Search for the cell housing the specified text and yield its (X, Y) center coordinate. 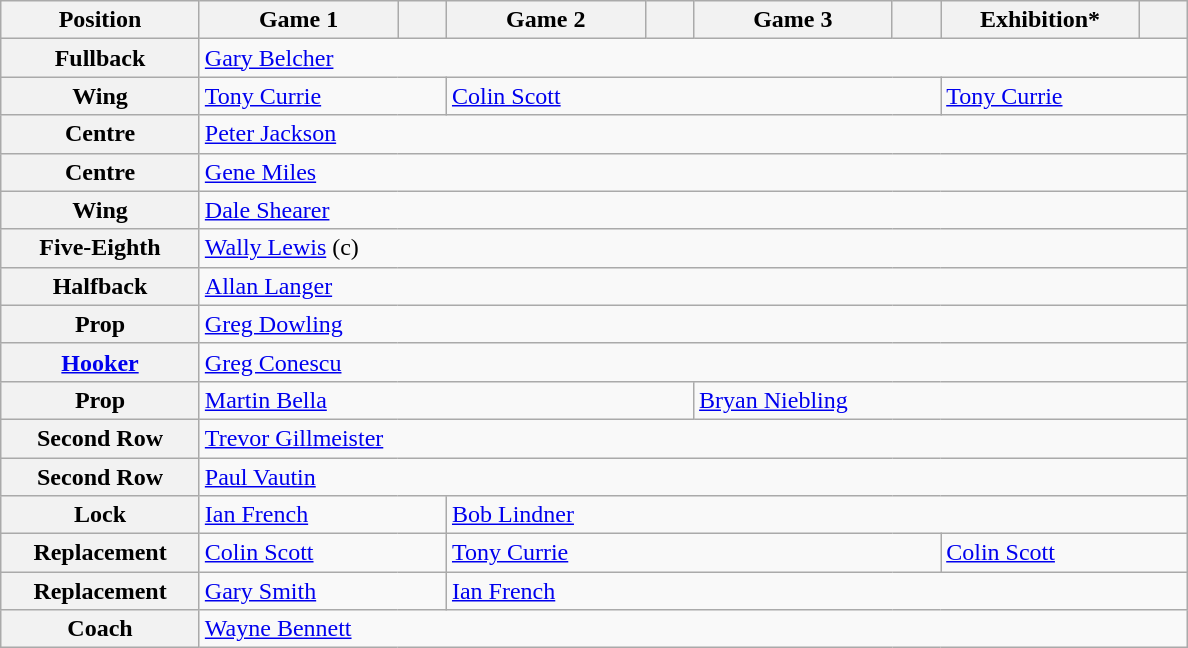
Coach (100, 629)
Gary Belcher (693, 58)
Greg Dowling (693, 324)
Paul Vautin (693, 477)
Hooker (100, 362)
Gene Miles (693, 172)
Lock (100, 515)
Martin Bella (446, 400)
Gary Smith (322, 591)
Wayne Bennett (693, 629)
Peter Jackson (693, 134)
Bob Lindner (816, 515)
Dale Shearer (693, 210)
Exhibition* (1040, 20)
Five-Eighth (100, 248)
Game 1 (298, 20)
Trevor Gillmeister (693, 438)
Greg Conescu (693, 362)
Game 2 (546, 20)
Fullback (100, 58)
Wally Lewis (c) (693, 248)
Halfback (100, 286)
Game 3 (794, 20)
Position (100, 20)
Bryan Niebling (941, 400)
Allan Langer (693, 286)
